Search for the cell housing the specified text and yield its (X, Y) center coordinate. 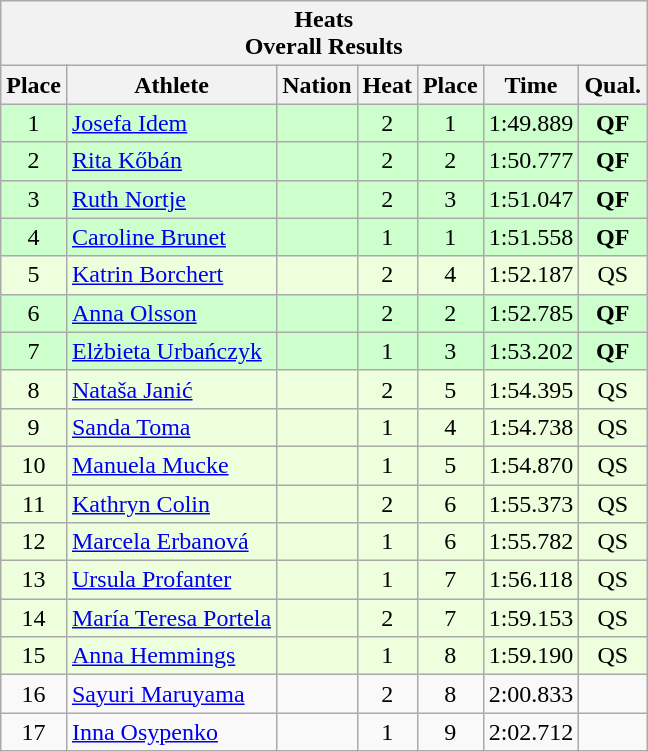
Caroline Brunet (171, 237)
1:54.738 (531, 427)
Manuela Mucke (171, 465)
Heat (387, 85)
10 (34, 465)
Inna Osypenko (171, 732)
1:56.118 (531, 580)
Nation (317, 85)
Heats Overall Results (324, 34)
15 (34, 656)
Elżbieta Urbańczyk (171, 351)
1:54.870 (531, 465)
1:51.047 (531, 199)
1:52.187 (531, 275)
Anna Olsson (171, 313)
17 (34, 732)
Time (531, 85)
1:50.777 (531, 161)
1:49.889 (531, 123)
2:02.712 (531, 732)
Qual. (613, 85)
Ruth Nortje (171, 199)
Rita Kőbán (171, 161)
16 (34, 694)
1:55.373 (531, 503)
Sanda Toma (171, 427)
12 (34, 542)
María Teresa Portela (171, 618)
14 (34, 618)
Athlete (171, 85)
1:55.782 (531, 542)
Kathryn Colin (171, 503)
Ursula Profanter (171, 580)
1:59.153 (531, 618)
Nataša Janić (171, 389)
Marcela Erbanová (171, 542)
Josefa Idem (171, 123)
1:51.558 (531, 237)
Anna Hemmings (171, 656)
2:00.833 (531, 694)
11 (34, 503)
1:54.395 (531, 389)
1:52.785 (531, 313)
13 (34, 580)
Katrin Borchert (171, 275)
1:59.190 (531, 656)
1:53.202 (531, 351)
Sayuri Maruyama (171, 694)
